Provide the (X, Y) coordinate of the cell's center where the given text is located.  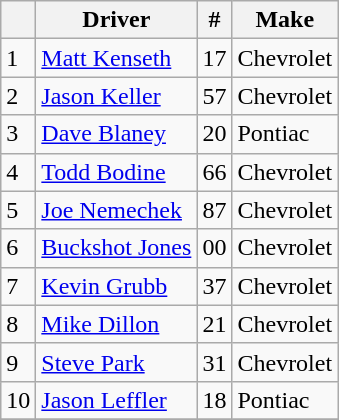
# (214, 20)
Matt Kenseth (116, 58)
1 (18, 58)
00 (214, 248)
Buckshot Jones (116, 248)
8 (18, 324)
7 (18, 286)
37 (214, 286)
31 (214, 362)
Kevin Grubb (116, 286)
Mike Dillon (116, 324)
5 (18, 210)
9 (18, 362)
20 (214, 134)
87 (214, 210)
66 (214, 172)
6 (18, 248)
Jason Keller (116, 96)
21 (214, 324)
3 (18, 134)
4 (18, 172)
Joe Nemechek (116, 210)
17 (214, 58)
Driver (116, 20)
Steve Park (116, 362)
Make (285, 20)
10 (18, 400)
18 (214, 400)
Jason Leffler (116, 400)
2 (18, 96)
Todd Bodine (116, 172)
Dave Blaney (116, 134)
57 (214, 96)
